Identify which cell holds the provided text, then report its [x, y] central coordinate. 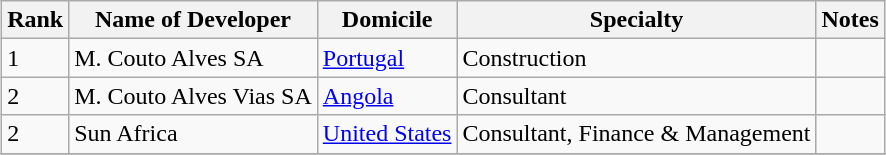
Consultant [636, 96]
Notes [850, 20]
Angola [387, 96]
Specialty [636, 20]
M. Couto Alves Vias SA [194, 96]
Rank [36, 20]
1 [36, 58]
United States [387, 134]
Name of Developer [194, 20]
Sun Africa [194, 134]
Construction [636, 58]
Portugal [387, 58]
Domicile [387, 20]
Consultant, Finance & Management [636, 134]
M. Couto Alves SA [194, 58]
